Return [X, Y] of the center of cell containing provided text 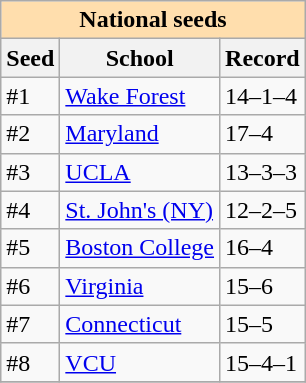
#3 [30, 172]
13–3–3 [263, 172]
14–1–4 [263, 96]
VCU [140, 362]
St. John's (NY) [140, 210]
#1 [30, 96]
Wake Forest [140, 96]
15–4–1 [263, 362]
Seed [30, 58]
12–2–5 [263, 210]
#2 [30, 134]
National seeds [153, 20]
15–5 [263, 324]
Record [263, 58]
UCLA [140, 172]
Connecticut [140, 324]
School [140, 58]
#7 [30, 324]
Virginia [140, 286]
#8 [30, 362]
#4 [30, 210]
Maryland [140, 134]
16–4 [263, 248]
#6 [30, 286]
#5 [30, 248]
15–6 [263, 286]
17–4 [263, 134]
Boston College [140, 248]
